Return (X, Y) of the center of cell containing provided text 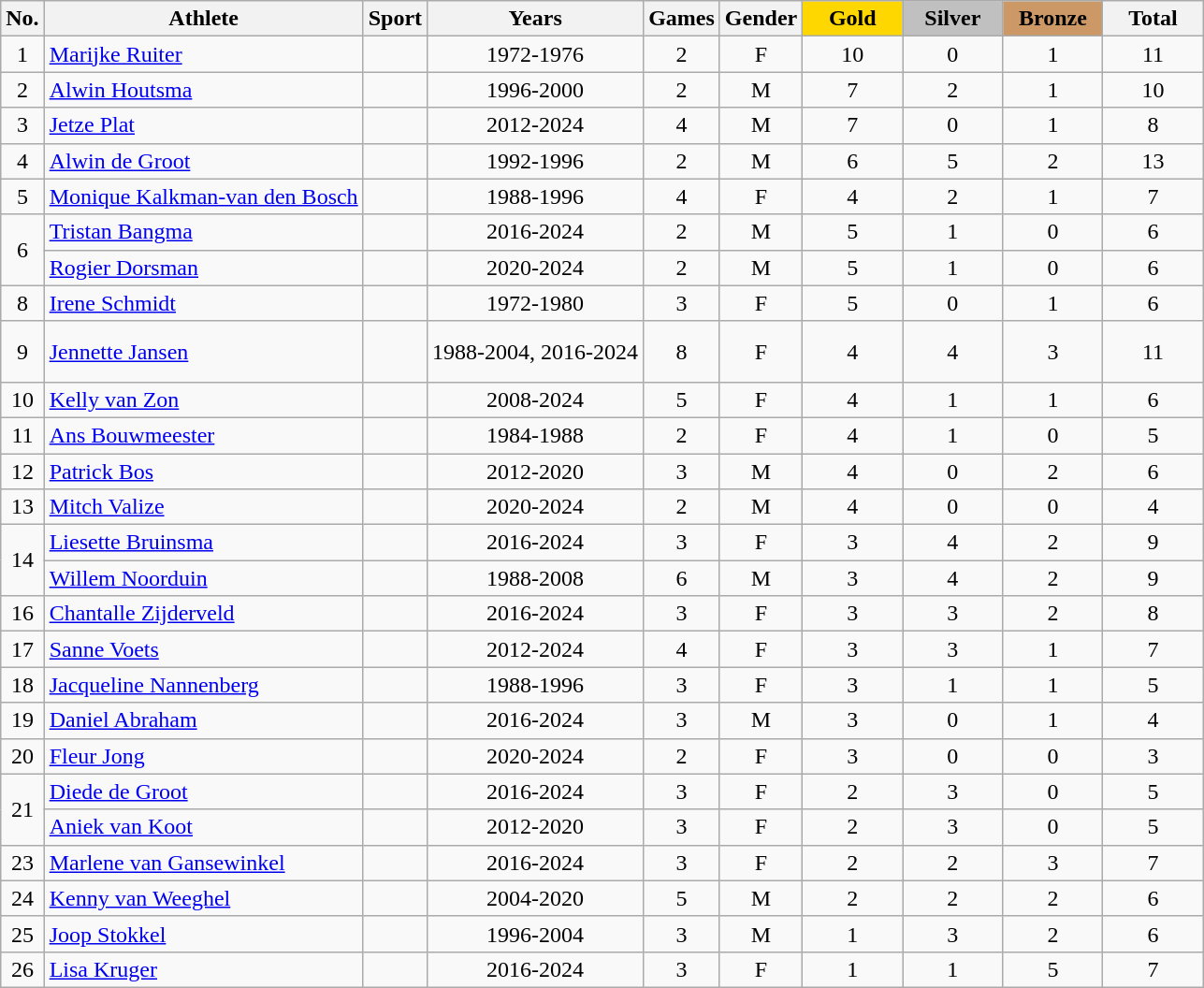
Willem Noorduin (204, 578)
Irene Schmidt (204, 303)
25 (22, 934)
Diede de Groot (204, 792)
Liesette Bruinsma (204, 543)
Marlene van Gansewinkel (204, 863)
Patrick Bos (204, 471)
23 (22, 863)
2008-2024 (535, 400)
18 (22, 685)
2004-2020 (535, 898)
Silver (952, 19)
Fleur Jong (204, 756)
Joop Stokkel (204, 934)
Marijke Ruiter (204, 54)
Sanne Voets (204, 649)
Jacqueline Nannenberg (204, 685)
Gold (853, 19)
26 (22, 969)
No. (22, 19)
Monique Kalkman-van den Bosch (204, 196)
21 (22, 809)
Total (1153, 19)
1992-1996 (535, 161)
Athlete (204, 19)
Sport (395, 19)
Ans Bouwmeester (204, 435)
Alwin Houtsma (204, 90)
16 (22, 614)
17 (22, 649)
1972-1976 (535, 54)
Chantalle Zijderveld (204, 614)
Games (682, 19)
Alwin de Groot (204, 161)
1996-2004 (535, 934)
1988-2008 (535, 578)
Years (535, 19)
Tristan Bangma (204, 232)
24 (22, 898)
Kelly van Zon (204, 400)
Daniel Abraham (204, 720)
14 (22, 560)
Lisa Kruger (204, 969)
Kenny van Weeghel (204, 898)
20 (22, 756)
Mitch Valize (204, 507)
1972-1980 (535, 303)
1988-2004, 2016-2024 (535, 352)
Aniek van Koot (204, 827)
Jetze Plat (204, 125)
12 (22, 471)
Rogier Dorsman (204, 268)
1996-2000 (535, 90)
Gender (761, 19)
19 (22, 720)
Jennette Jansen (204, 352)
Bronze (1053, 19)
1984-1988 (535, 435)
